Return (x, y) of the center of cell containing provided text 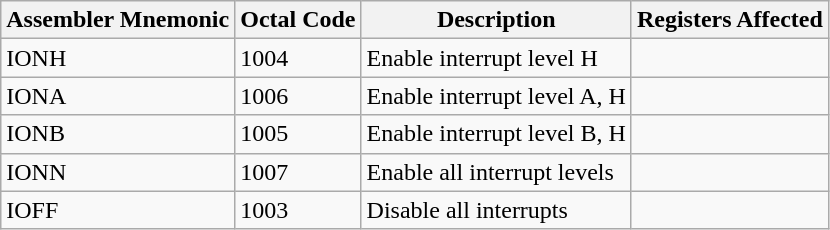
IONN (118, 172)
IONB (118, 134)
IOFF (118, 210)
Enable interrupt level H (496, 58)
Enable interrupt level B, H (496, 134)
Disable all interrupts (496, 210)
1003 (298, 210)
Octal Code (298, 20)
Enable interrupt level A, H (496, 96)
1006 (298, 96)
1004 (298, 58)
Enable all interrupt levels (496, 172)
IONA (118, 96)
IONH (118, 58)
1007 (298, 172)
Description (496, 20)
1005 (298, 134)
Assembler Mnemonic (118, 20)
Registers Affected (730, 20)
